Extract the [X, Y] coordinate from the center of the cell holding the provided text.  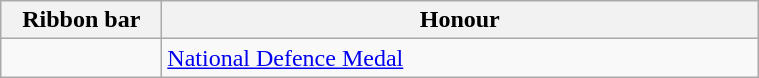
Honour [460, 20]
National Defence Medal [460, 58]
Ribbon bar [82, 20]
